Identify which cell holds the provided text, then report its [X, Y] central coordinate. 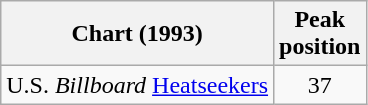
Chart (1993) [138, 34]
37 [320, 85]
U.S. Billboard Heatseekers [138, 85]
Peakposition [320, 34]
